From the cell containing the given text, extract its center point as (X, Y) coordinate. 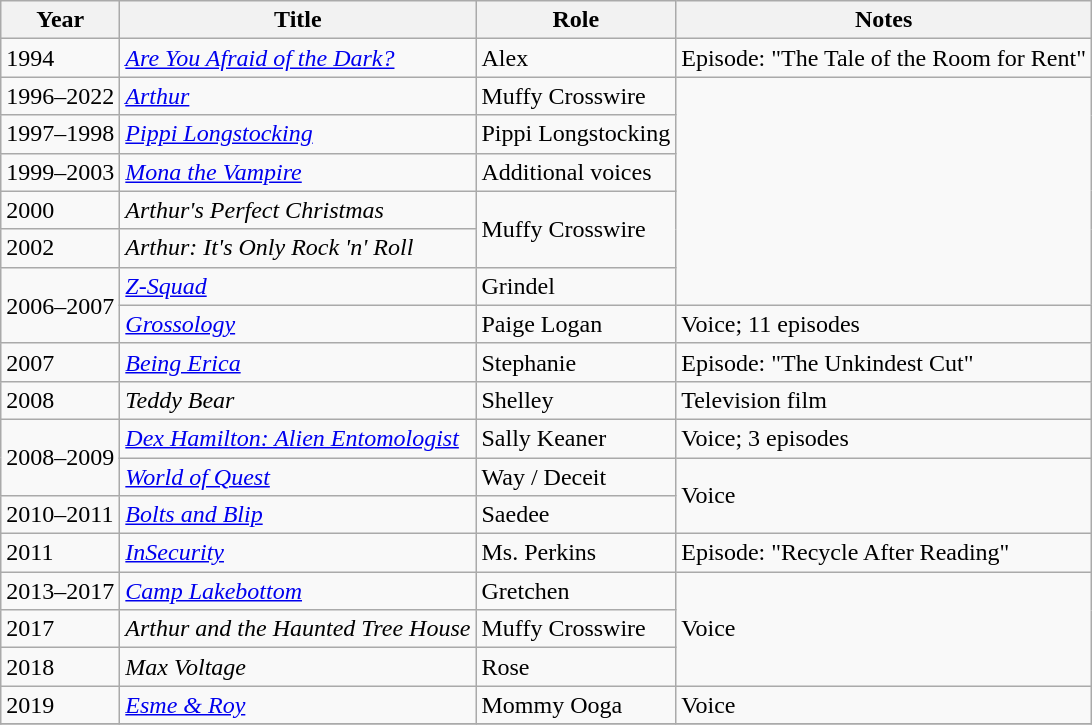
2017 (60, 629)
Alex (576, 58)
Episode: "The Unkindest Cut" (884, 362)
Sally Keaner (576, 438)
2018 (60, 667)
Saedee (576, 515)
Title (298, 20)
2008–2009 (60, 457)
Television film (884, 400)
Shelley (576, 400)
Way / Deceit (576, 477)
2008 (60, 400)
Arthur and the Haunted Tree House (298, 629)
1994 (60, 58)
Dex Hamilton: Alien Entomologist (298, 438)
2002 (60, 248)
2006–2007 (60, 305)
Stephanie (576, 362)
Mommy Ooga (576, 705)
2011 (60, 553)
Esme & Roy (298, 705)
1999–2003 (60, 172)
Year (60, 20)
Role (576, 20)
Voice; 11 episodes (884, 324)
Rose (576, 667)
Mona the Vampire (298, 172)
Grindel (576, 286)
Arthur: It's Only Rock 'n' Roll (298, 248)
Teddy Bear (298, 400)
Are You Afraid of the Dark? (298, 58)
2007 (60, 362)
Arthur's Perfect Christmas (298, 210)
InSecurity (298, 553)
Being Erica (298, 362)
Bolts and Blip (298, 515)
Arthur (298, 96)
Camp Lakebottom (298, 591)
2013–2017 (60, 591)
World of Quest (298, 477)
Additional voices (576, 172)
1997–1998 (60, 134)
2000 (60, 210)
Paige Logan (576, 324)
Episode: "Recycle After Reading" (884, 553)
2019 (60, 705)
Notes (884, 20)
Voice; 3 episodes (884, 438)
Z-Squad (298, 286)
Episode: "The Tale of the Room for Rent" (884, 58)
Ms. Perkins (576, 553)
1996–2022 (60, 96)
2010–2011 (60, 515)
Grossology (298, 324)
Max Voltage (298, 667)
Gretchen (576, 591)
